From the cell containing the given text, extract its center point as [X, Y] coordinate. 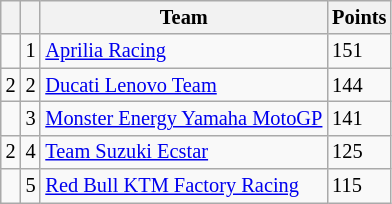
151 [359, 51]
Ducati Lenovo Team [184, 85]
Monster Energy Yamaha MotoGP [184, 118]
Team [184, 17]
Points [359, 17]
Red Bull KTM Factory Racing [184, 186]
1 [31, 51]
141 [359, 118]
115 [359, 186]
Team Suzuki Ecstar [184, 152]
4 [31, 152]
144 [359, 85]
3 [31, 118]
Aprilia Racing [184, 51]
125 [359, 152]
5 [31, 186]
